Extract the [x, y] coordinate from the center of the cell holding the provided text.  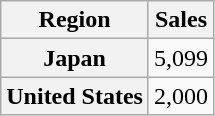
5,099 [180, 58]
Japan [75, 58]
2,000 [180, 96]
Sales [180, 20]
Region [75, 20]
United States [75, 96]
